Extract the [x, y] coordinate from the center of the cell holding the provided text.  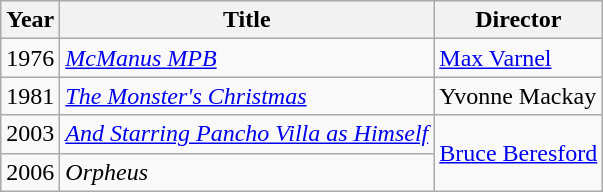
2006 [30, 172]
And Starring Pancho Villa as Himself [247, 134]
McManus MPB [247, 58]
Director [518, 20]
The Monster's Christmas [247, 96]
Bruce Beresford [518, 153]
Max Varnel [518, 58]
Title [247, 20]
1981 [30, 96]
1976 [30, 58]
Yvonne Mackay [518, 96]
2003 [30, 134]
Year [30, 20]
Orpheus [247, 172]
